From the cell containing the given text, extract its center point as (x, y) coordinate. 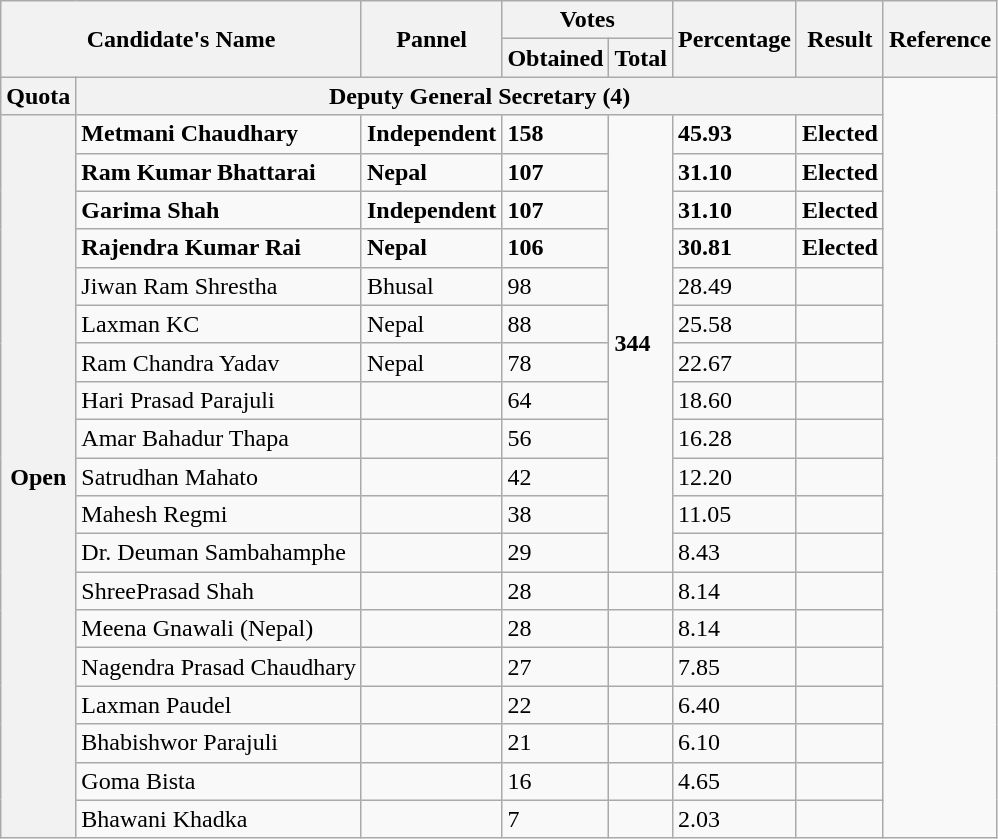
Laxman Paudel (219, 705)
Nagendra Prasad Chaudhary (219, 667)
7.85 (735, 667)
18.60 (735, 400)
88 (556, 324)
45.93 (735, 134)
Open (38, 476)
Bhusal (431, 286)
16.28 (735, 438)
Ram Chandra Yadav (219, 362)
Rajendra Kumar Rai (219, 248)
106 (556, 248)
Laxman KC (219, 324)
Meena Gnawali (Nepal) (219, 629)
344 (641, 344)
8.43 (735, 553)
6.10 (735, 743)
16 (556, 781)
Obtained (556, 58)
7 (556, 819)
Ram Kumar Bhattarai (219, 172)
6.40 (735, 705)
29 (556, 553)
158 (556, 134)
Satrudhan Mahato (219, 477)
11.05 (735, 515)
4.65 (735, 781)
Hari Prasad Parajuli (219, 400)
78 (556, 362)
12.20 (735, 477)
Bhawani Khadka (219, 819)
Deputy General Secretary (4) (480, 96)
Percentage (735, 39)
Dr. Deuman Sambahamphe (219, 553)
22.67 (735, 362)
Jiwan Ram Shrestha (219, 286)
Goma Bista (219, 781)
Metmani Chaudhary (219, 134)
Result (840, 39)
2.03 (735, 819)
28.49 (735, 286)
25.58 (735, 324)
Quota (38, 96)
42 (556, 477)
Candidate's Name (182, 39)
22 (556, 705)
38 (556, 515)
21 (556, 743)
Bhabishwor Parajuli (219, 743)
ShreePrasad Shah (219, 591)
Amar Bahadur Thapa (219, 438)
30.81 (735, 248)
Votes (588, 20)
Mahesh Regmi (219, 515)
Pannel (431, 39)
27 (556, 667)
64 (556, 400)
56 (556, 438)
Garima Shah (219, 210)
98 (556, 286)
Reference (940, 39)
Total (641, 58)
